Identify which cell holds the provided text, then report its (X, Y) central coordinate. 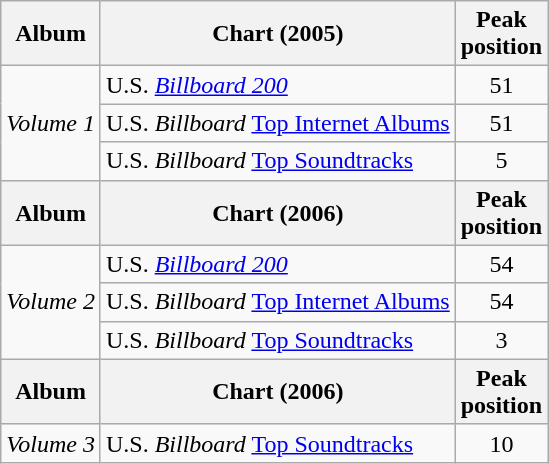
Chart (2005) (278, 34)
Volume 2 (51, 302)
Volume 3 (51, 443)
5 (501, 161)
Volume 1 (51, 123)
10 (501, 443)
3 (501, 340)
